Identify which cell holds the provided text, then report its (x, y) central coordinate. 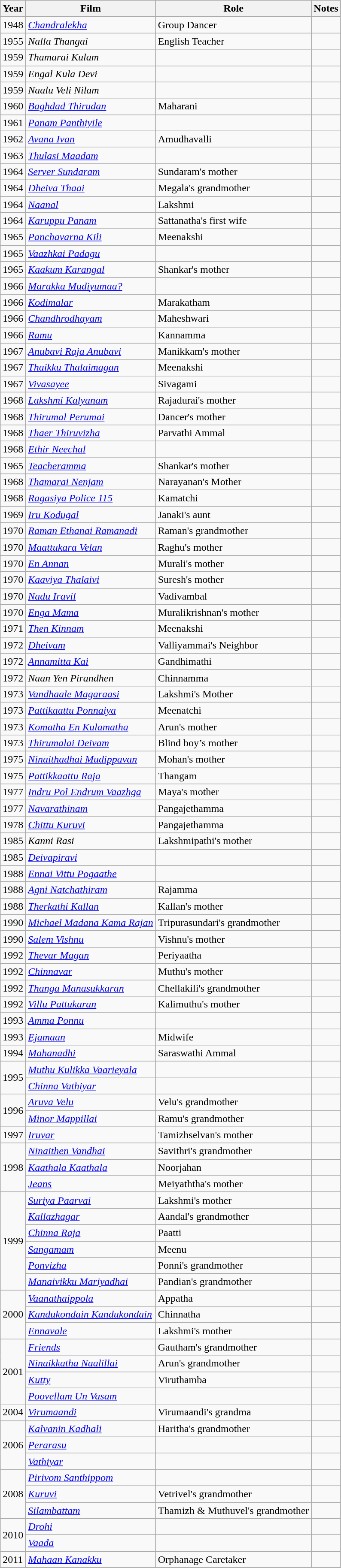
Chellakili's grandmother (234, 988)
1998 (13, 1167)
Sattanatha's first wife (234, 221)
Vaanathaippola (91, 1298)
Thaer Thiruvizha (91, 433)
Parvathi Ammal (234, 433)
Muthu Kulikka Vaarieyala (91, 1070)
Saraswathi Ammal (234, 1053)
Panam Panthiyile (91, 123)
Thamarai Nenjam (91, 482)
1971 (13, 629)
Baghdad Thirudan (91, 106)
Gandhimathi (234, 661)
Narayanan's Mother (234, 482)
Murali's mother (234, 564)
Kallan's mother (234, 906)
1960 (13, 106)
Poovellam Un Vasam (91, 1396)
Navarathinam (91, 808)
English Teacher (234, 41)
Ponvizha (91, 1266)
Engal Kula Devi (91, 74)
Marakka Mudiyumaa? (91, 286)
Orphanage Caretaker (234, 1559)
Thamizh & Muthuvel's grandmother (234, 1510)
Blind boy’s mother (234, 743)
Dancer's mother (234, 416)
1969 (13, 515)
Drohi (91, 1527)
Valliyammai's Neighbor (234, 645)
Year (13, 9)
Muralikrishnan's mother (234, 612)
1997 (13, 1135)
Raman Ethanai Ramanadi (91, 531)
Mahaan Kanakku (91, 1559)
Kodimalar (91, 302)
Kuruvi (91, 1494)
Vaazhkai Padagu (91, 253)
Amudhavalli (234, 139)
1961 (13, 123)
1948 (13, 25)
2006 (13, 1445)
Avana Ivan (91, 139)
Virumaandi (91, 1412)
Notes (326, 9)
Kannamma (234, 335)
Kaakum Karangal (91, 270)
Role (234, 9)
Therkathi Kallan (91, 906)
Vaada (91, 1543)
Megala's grandmother (234, 188)
Ramu (91, 335)
Agni Natchathiram (91, 890)
Jeans (91, 1184)
Panchavarna Kili (91, 237)
Viruthamba (234, 1380)
Sivagami (234, 384)
Film (91, 9)
Thanga Manasukkaran (91, 988)
Enga Mama (91, 612)
Aruva Velu (91, 1102)
Ninaithadhai Mudippavan (91, 760)
Noorjahan (234, 1167)
Lakshmi Kalyanam (91, 400)
Arun's mother (234, 727)
Lakshmipathi's mother (234, 841)
Ennavale (91, 1331)
Teacheramma (91, 465)
Chinnavar (91, 971)
Chinnatha (234, 1315)
Naalu Veli Nilam (91, 90)
Komatha En Kulamatha (91, 727)
Maharani (234, 106)
Thangam (234, 776)
Thevar Magan (91, 955)
Tamizhselvan's mother (234, 1135)
Tripurasundari's grandmother (234, 923)
Amma Ponnu (91, 1021)
Vadivambal (234, 596)
2004 (13, 1412)
Pandian's grandmother (234, 1282)
Kutty (91, 1380)
Gautham's grandmother (234, 1347)
Virumaandi's grandma (234, 1412)
Friends (91, 1347)
Periyaatha (234, 955)
Chandralekha (91, 25)
Karuppu Panam (91, 221)
Thamarai Kulam (91, 57)
Kaathala Kaathala (91, 1167)
Salem Vishnu (91, 939)
Thirumal Perumai (91, 416)
Meiyaththa's mother (234, 1184)
1955 (13, 41)
Marakatham (234, 302)
Suresh's mother (234, 580)
Vandhaale Magaraasi (91, 694)
1996 (13, 1110)
Annamitta Kai (91, 661)
Pattikkaattu Raja (91, 776)
Iruvar (91, 1135)
Ponni's grandmother (234, 1266)
Kaaviya Thalaivi (91, 580)
Manaivikku Mariyadhai (91, 1282)
1962 (13, 139)
Ramu's grandmother (234, 1119)
2001 (13, 1372)
1978 (13, 825)
Manikkam's mother (234, 351)
Dheiva Thaai (91, 188)
Dheivam (91, 645)
1994 (13, 1053)
Lakshmi's Mother (234, 694)
Anubavi Raja Anubavi (91, 351)
Vathiyar (91, 1461)
Sundaram's mother (234, 172)
Thaikku Thalaimagan (91, 368)
Nalla Thangai (91, 41)
Kalimuthu's mother (234, 1004)
Ninaithen Vandhai (91, 1151)
Ninaikkatha Naalillai (91, 1363)
Savithri's grandmother (234, 1151)
Indru Pol Endrum Vaazhga (91, 792)
Minor Mappillai (91, 1119)
Appatha (234, 1298)
2011 (13, 1559)
Paatti (234, 1233)
Rajadurai's mother (234, 400)
Pattikaattu Ponnaiya (91, 710)
Deivapiravi (91, 857)
Haritha's grandmother (234, 1429)
Muthu's mother (234, 971)
Vishnu's mother (234, 939)
Perarasu (91, 1445)
Chinna Vathiyar (91, 1086)
Midwife (234, 1037)
Ennai Vittu Pogaathe (91, 874)
Group Dancer (234, 25)
Maattukara Velan (91, 547)
Mahanadhi (91, 1053)
Chittu Kuruvi (91, 825)
Villu Pattukaran (91, 1004)
Thirumalai Deivam (91, 743)
Chinnamma (234, 678)
1963 (13, 155)
Velu's grandmother (234, 1102)
1995 (13, 1078)
Server Sundaram (91, 172)
Suriya Paarvai (91, 1200)
Kallazhagar (91, 1216)
2000 (13, 1315)
Ragasiya Police 115 (91, 498)
Kanni Rasi (91, 841)
Vetrivel's grandmother (234, 1494)
Naan Yen Pirandhen (91, 678)
2008 (13, 1494)
Kandukondain Kandukondain (91, 1315)
Kamatchi (234, 498)
Raghu's mother (234, 547)
Nadu Iravil (91, 596)
Mohan's mother (234, 760)
Aandal's grandmother (234, 1216)
Ethir Neechal (91, 449)
Iru Kodugal (91, 515)
Sangamam (91, 1249)
Lakshmi (234, 205)
Chinna Raja (91, 1233)
Maya's mother (234, 792)
Meenu (234, 1249)
Pirivom Santhippom (91, 1478)
2010 (13, 1535)
Maheshwari (234, 319)
1999 (13, 1241)
Raman's grandmother (234, 531)
Thulasi Maadam (91, 155)
Michael Madana Kama Rajan (91, 923)
Janaki's aunt (234, 515)
Then Kinnam (91, 629)
Silambattam (91, 1510)
Arun's grandmother (234, 1363)
Kalvanin Kadhali (91, 1429)
Vivasayee (91, 384)
Meenatchi (234, 710)
Ejamaan (91, 1037)
Chandhrodhayam (91, 319)
Naanal (91, 205)
Rajamma (234, 890)
En Annan (91, 564)
